Output the [X, Y] coordinate of the center of the cell containing the given text.  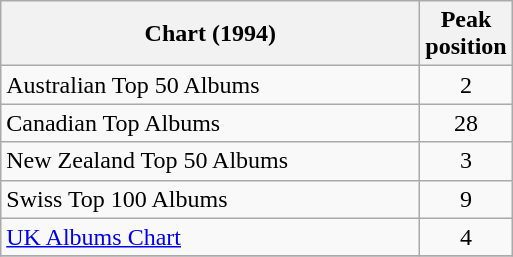
Peakposition [466, 34]
UK Albums Chart [210, 237]
New Zealand Top 50 Albums [210, 161]
Australian Top 50 Albums [210, 85]
3 [466, 161]
2 [466, 85]
4 [466, 237]
Chart (1994) [210, 34]
Swiss Top 100 Albums [210, 199]
9 [466, 199]
28 [466, 123]
Canadian Top Albums [210, 123]
